Capture the cell that displays the provided text and extract its [X, Y] central coordinate. 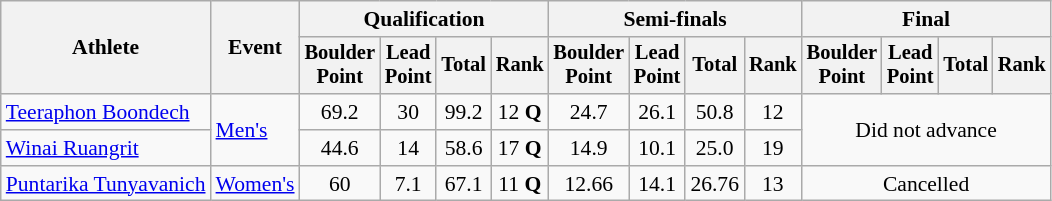
14.9 [589, 148]
58.6 [464, 148]
Event [256, 48]
69.2 [340, 112]
Final [926, 19]
12 [773, 112]
14 [408, 148]
17 Q [520, 148]
Men's [256, 130]
50.8 [714, 112]
12 Q [520, 112]
Athlete [106, 48]
19 [773, 148]
Did not advance [926, 130]
Teeraphon Boondech [106, 112]
26.1 [657, 112]
99.2 [464, 112]
Qualification [424, 19]
25.0 [714, 148]
Winai Ruangrit [106, 148]
30 [408, 112]
10.1 [657, 148]
24.7 [589, 112]
Semi-finals [676, 19]
44.6 [340, 148]
